Locate the cell with the specified text and output its (x, y) center coordinate. 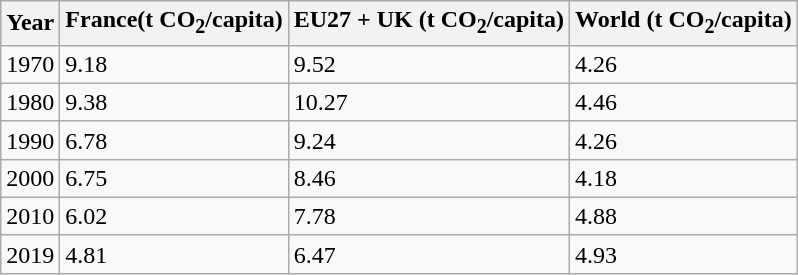
1980 (30, 102)
6.78 (174, 140)
2019 (30, 254)
4.81 (174, 254)
6.47 (428, 254)
2000 (30, 178)
9.18 (174, 64)
8.46 (428, 178)
4.93 (684, 254)
6.75 (174, 178)
4.88 (684, 216)
4.18 (684, 178)
Year (30, 23)
10.27 (428, 102)
7.78 (428, 216)
EU27 + UK (t CO2/capita) (428, 23)
9.52 (428, 64)
6.02 (174, 216)
1970 (30, 64)
World (t CO2/capita) (684, 23)
France(t CO2/capita) (174, 23)
9.24 (428, 140)
9.38 (174, 102)
2010 (30, 216)
1990 (30, 140)
4.46 (684, 102)
